Return the (x, y) coordinate for the center point of the cell that contains the specified text.  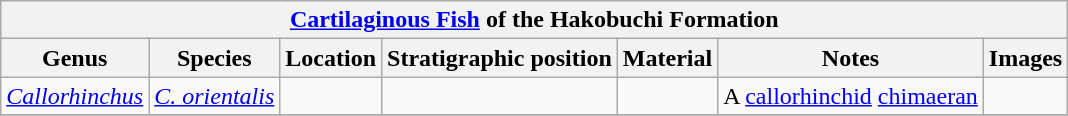
Species (214, 58)
Callorhinchus (75, 96)
C. orientalis (214, 96)
Stratigraphic position (500, 58)
Images (1025, 58)
Location (331, 58)
Cartilaginous Fish of the Hakobuchi Formation (534, 20)
Genus (75, 58)
Notes (851, 58)
A callorhinchid chimaeran (851, 96)
Material (667, 58)
